Find where the given text appears and provide that cell's center as [X, Y] coordinate. 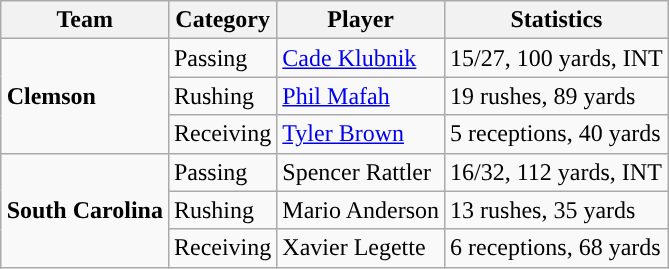
16/32, 112 yards, INT [557, 172]
Tyler Brown [361, 134]
South Carolina [84, 210]
Phil Mafah [361, 96]
13 rushes, 35 yards [557, 210]
5 receptions, 40 yards [557, 134]
15/27, 100 yards, INT [557, 58]
Spencer Rattler [361, 172]
Mario Anderson [361, 210]
Category [222, 20]
Team [84, 20]
Clemson [84, 96]
Statistics [557, 20]
6 receptions, 68 yards [557, 248]
Xavier Legette [361, 248]
Cade Klubnik [361, 58]
Player [361, 20]
19 rushes, 89 yards [557, 96]
